Search for the cell housing the specified text and yield its (X, Y) center coordinate. 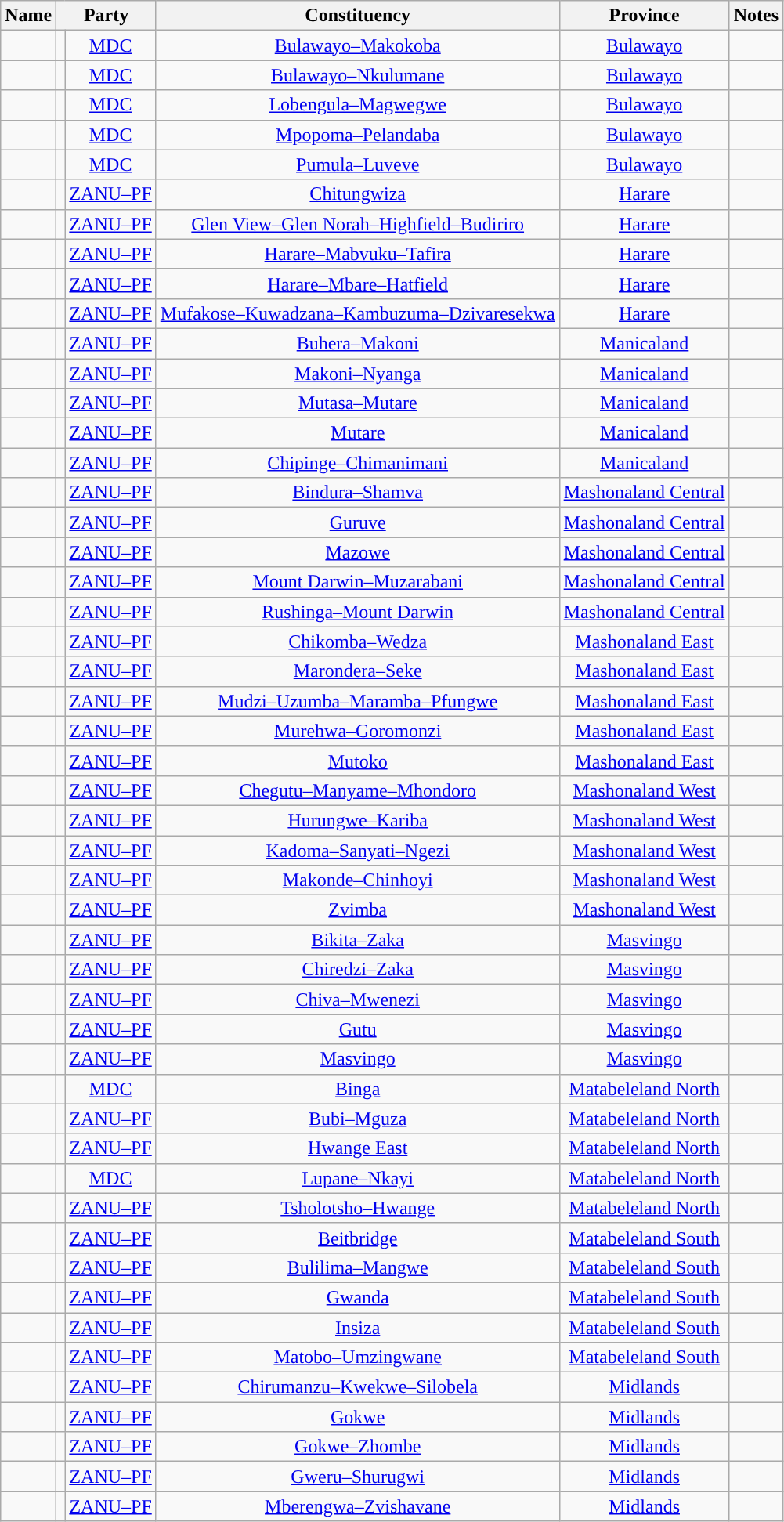
Zvimba (357, 910)
Beitbridge (357, 1238)
Kadoma–Sanyati–Ngezi (357, 850)
Mudzi–Uzumba–Maramba–Pfungwe (357, 701)
Mufakose–Kuwadzana–Kambuzuma–Dzivaresekwa (357, 313)
Binga (357, 1089)
Tsholotsho–Hwange (357, 1208)
Hurungwe–Kariba (357, 820)
Bulilima–Mangwe (357, 1267)
Lupane–Nkayi (357, 1178)
Bikita–Zaka (357, 940)
Hwange East (357, 1148)
Chikomba–Wedza (357, 642)
Harare–Mabvuku–Tafira (357, 254)
Rushinga–Mount Darwin (357, 612)
Chitungwiza (357, 194)
Chipinge–Chimanimani (357, 463)
Province (644, 16)
Mutoko (357, 761)
Chiva–Mwenezi (357, 1000)
Gutu (357, 1029)
Party (107, 16)
Murehwa–Goromonzi (357, 731)
Makoni–Nyanga (357, 374)
Chegutu–Manyame–Mhondoro (357, 790)
Chiredzi–Zaka (357, 970)
Bubi–Mguza (357, 1119)
Chirumanzu–Kwekwe–Silobela (357, 1387)
Constituency (357, 16)
Harare–Mbare–Hatfield (357, 284)
Marondera–Seke (357, 671)
Makonde–Chinhoyi (357, 880)
Pumula–Luveve (357, 164)
Insiza (357, 1328)
Mutasa–Mutare (357, 403)
Gweru–Shurugwi (357, 1477)
Bindura–Shamva (357, 493)
Gwanda (357, 1297)
Mpopoma–Pelandaba (357, 135)
Buhera–Makoni (357, 343)
Mazowe (357, 552)
Mount Darwin–Muzarabani (357, 582)
Lobengula–Magwegwe (357, 105)
Notes (756, 16)
Bulawayo–Makokoba (357, 45)
Matobo–Umzingwane (357, 1358)
Glen View–Glen Norah–Highfield–Budiriro (357, 224)
Gokwe (357, 1417)
Name (28, 16)
Mutare (357, 433)
Mberengwa–Zvishavane (357, 1506)
Bulawayo–Nkulumane (357, 75)
Gokwe–Zhombe (357, 1447)
Guruve (357, 522)
